Determine the [x, y] coordinate at the center of the cell enclosing the given text.  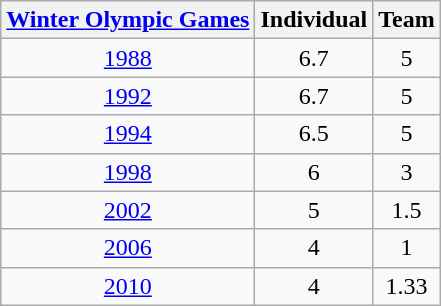
1.33 [407, 286]
2010 [128, 286]
6.5 [314, 134]
2006 [128, 248]
3 [407, 172]
1998 [128, 172]
2002 [128, 210]
1.5 [407, 210]
Winter Olympic Games [128, 20]
1994 [128, 134]
6 [314, 172]
1992 [128, 96]
Team [407, 20]
Individual [314, 20]
1 [407, 248]
1988 [128, 58]
